From the cell containing the given text, extract its center point as (x, y) coordinate. 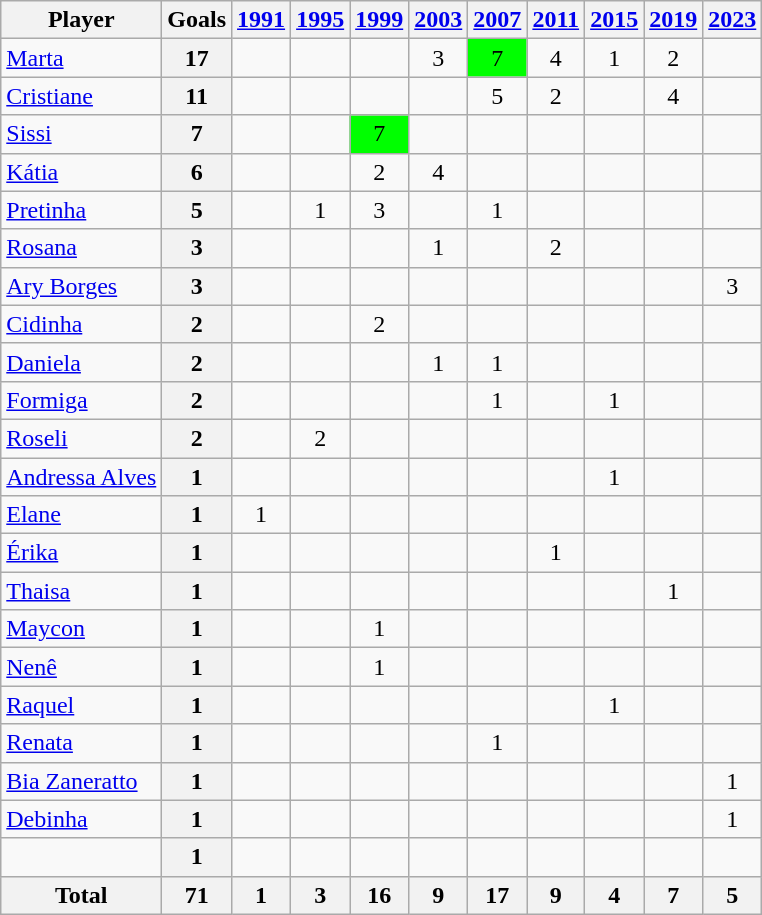
Sissi (82, 134)
16 (380, 895)
6 (197, 172)
2003 (438, 20)
Player (82, 20)
Elane (82, 515)
Andressa Alves (82, 477)
Rosana (82, 248)
Debinha (82, 819)
Maycon (82, 629)
Kátia (82, 172)
11 (197, 96)
Marta (82, 58)
2015 (614, 20)
Pretinha (82, 210)
Roseli (82, 438)
Cristiane (82, 96)
Renata (82, 743)
Formiga (82, 400)
2007 (498, 20)
2019 (674, 20)
Ary Borges (82, 286)
Cidinha (82, 324)
Nenê (82, 667)
2011 (556, 20)
1995 (320, 20)
1991 (262, 20)
Thaisa (82, 591)
Daniela (82, 362)
Goals (197, 20)
Érika (82, 553)
Raquel (82, 705)
1999 (380, 20)
2023 (732, 20)
71 (197, 895)
Bia Zaneratto (82, 781)
Total (82, 895)
